From the cell containing the given text, extract its center point as (x, y) coordinate. 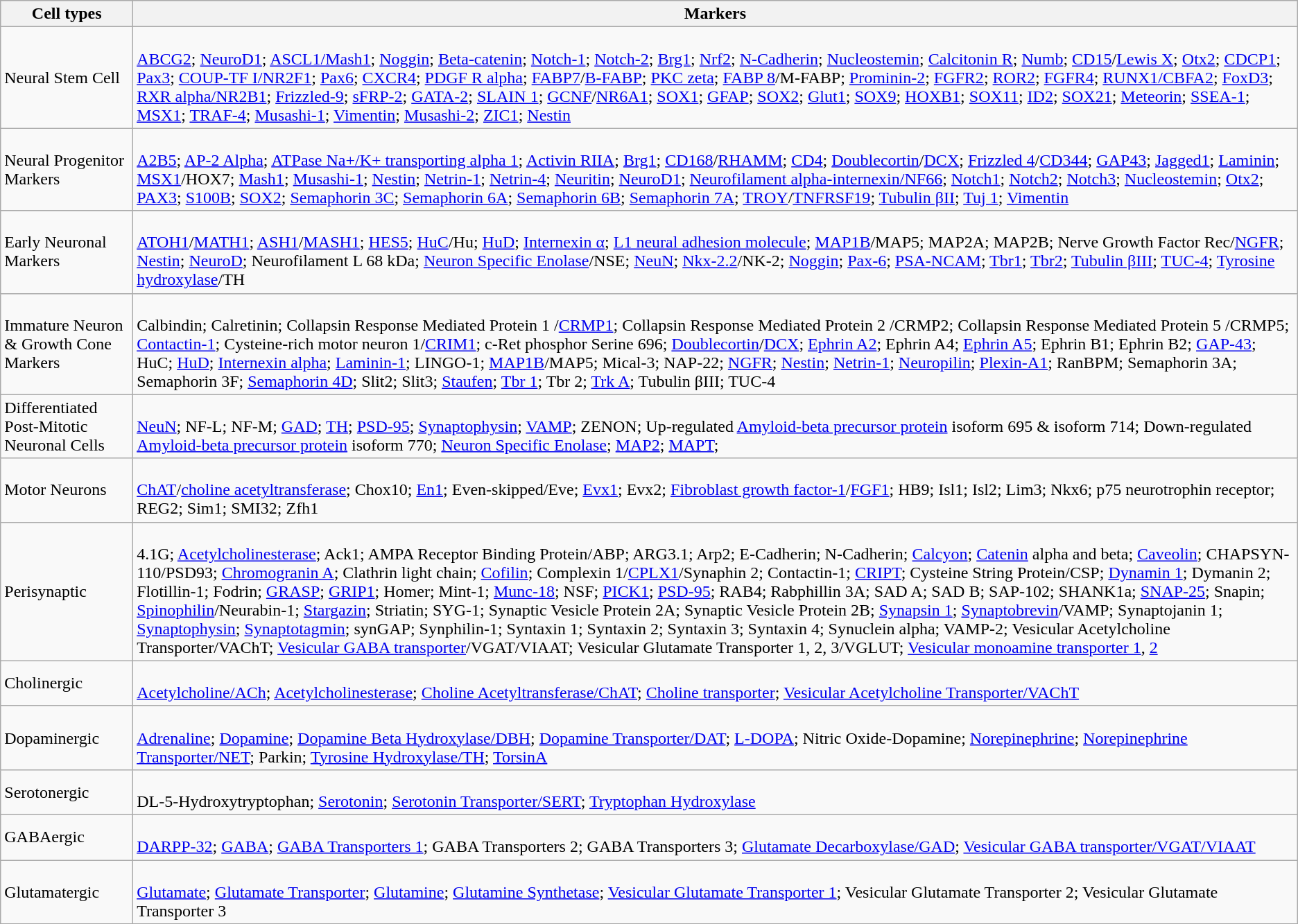
Cholinergic (67, 683)
Motor Neurons (67, 490)
Early Neuronal Markers (67, 252)
Serotonergic (67, 792)
Perisynaptic (67, 591)
Markers (716, 14)
Neural Stem Cell (67, 78)
Cell types (67, 14)
Dopaminergic (67, 738)
Immature Neuron & Growth Cone Markers (67, 344)
Differentiated Post-Mitotic Neuronal Cells (67, 426)
DARPP-32; GABA; GABA Transporters 1; GABA Transporters 2; GABA Transporters 3; Glutamate Decarboxylase/GAD; Vesicular GABA transporter/VGAT/VIAAT (716, 837)
Glutamatergic (67, 891)
DL-5-Hydroxytryptophan; Serotonin; Serotonin Transporter/SERT; Tryptophan Hydroxylase (716, 792)
Neural Progenitor Markers (67, 169)
GABAergic (67, 837)
Acetylcholine/ACh; Acetylcholinesterase; Choline Acetyltransferase/ChAT; Choline transporter; Vesicular Acetylcholine Transporter/VAChT (716, 683)
